For the text-containing cell, return its midpoint in (x, y) coordinate format. 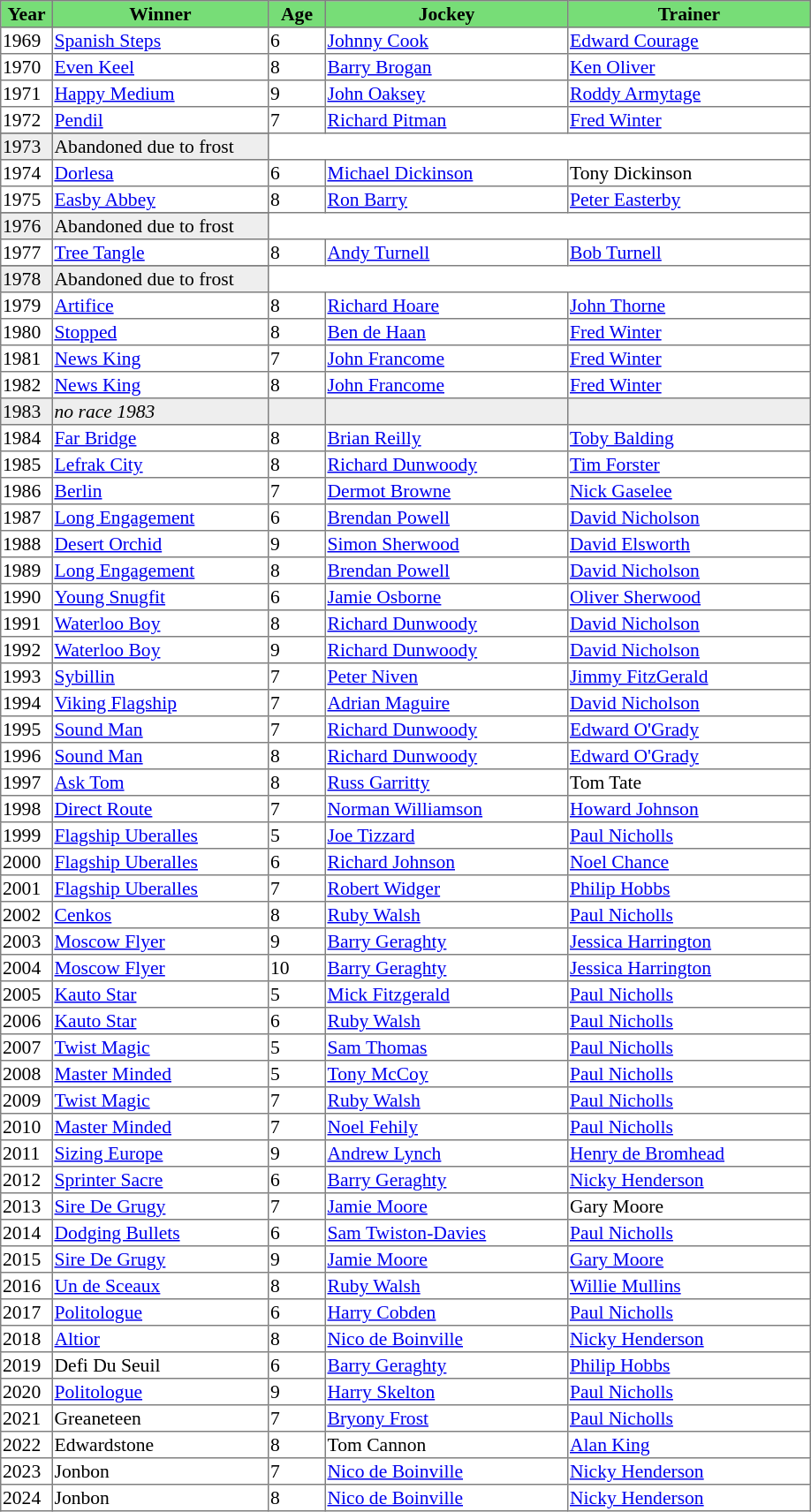
2000 (27, 862)
Harry Skelton (446, 1392)
Noel Chance (689, 862)
1969 (27, 41)
Norman Williamson (446, 809)
2007 (27, 1047)
Dodging Bullets (160, 1233)
Ask Tom (160, 782)
1989 (27, 571)
Tony Dickinson (689, 173)
Trainer (689, 14)
Young Snugfit (160, 597)
Direct Route (160, 809)
2023 (27, 1471)
2009 (27, 1100)
2017 (27, 1312)
1982 (27, 385)
Happy Medium (160, 94)
Sybillin (160, 677)
David Elsworth (689, 544)
Edwardstone (160, 1445)
Richard Johnson (446, 862)
Artifice (160, 306)
1998 (27, 809)
Cenkos (160, 915)
Russ Garritty (446, 782)
Greaneteen (160, 1418)
2003 (27, 941)
Alan King (689, 1445)
Tim Forster (689, 465)
Easby Abbey (160, 200)
Richard Hoare (446, 306)
Dermot Browne (446, 491)
Jockey (446, 14)
Howard Johnson (689, 809)
2005 (27, 994)
1983 (27, 412)
1995 (27, 730)
Barry Brogan (446, 67)
no race 1983 (160, 412)
Un de Sceaux (160, 1286)
Willie Mullins (689, 1286)
1979 (27, 306)
1993 (27, 677)
Andrew Lynch (446, 1153)
Simon Sherwood (446, 544)
Ken Oliver (689, 67)
Adrian Maguire (446, 703)
1994 (27, 703)
1972 (27, 120)
Brian Reilly (446, 438)
Sam Twiston-Davies (446, 1233)
Ben de Haan (446, 332)
Spanish Steps (160, 41)
1974 (27, 173)
John Oaksey (446, 94)
2008 (27, 1074)
1999 (27, 835)
1992 (27, 650)
1980 (27, 332)
1978 (27, 279)
Harry Cobden (446, 1312)
1977 (27, 253)
Tony McCoy (446, 1074)
Toby Balding (689, 438)
Pendil (160, 120)
2021 (27, 1418)
2012 (27, 1180)
1973 (27, 147)
2020 (27, 1392)
Viking Flagship (160, 703)
Noel Fehily (446, 1127)
Sizing Europe (160, 1153)
Mick Fitzgerald (446, 994)
2006 (27, 1021)
1985 (27, 465)
Henry de Bromhead (689, 1153)
Roddy Armytage (689, 94)
2013 (27, 1206)
Oliver Sherwood (689, 597)
2024 (27, 1498)
Even Keel (160, 67)
1991 (27, 624)
1986 (27, 491)
1984 (27, 438)
Robert Widger (446, 888)
Joe Tizzard (446, 835)
1997 (27, 782)
Tom Tate (689, 782)
Berlin (160, 491)
2002 (27, 915)
Sam Thomas (446, 1047)
1970 (27, 67)
1971 (27, 94)
1987 (27, 518)
Dorlesa (160, 173)
Tom Cannon (446, 1445)
Bryony Frost (446, 1418)
Lefrak City (160, 465)
1976 (27, 226)
2004 (27, 968)
Defi Du Seuil (160, 1365)
2022 (27, 1445)
2019 (27, 1365)
1975 (27, 200)
2014 (27, 1233)
2011 (27, 1153)
Richard Pitman (446, 120)
Michael Dickinson (446, 173)
Far Bridge (160, 438)
Winner (160, 14)
2016 (27, 1286)
2001 (27, 888)
Tree Tangle (160, 253)
Altior (160, 1339)
Year (27, 14)
Jimmy FitzGerald (689, 677)
John Thorne (689, 306)
Andy Turnell (446, 253)
1988 (27, 544)
Ron Barry (446, 200)
Stopped (160, 332)
1981 (27, 359)
Edward Courage (689, 41)
1990 (27, 597)
Sprinter Sacre (160, 1180)
2015 (27, 1259)
Johnny Cook (446, 41)
Jamie Osborne (446, 597)
Nick Gaselee (689, 491)
1996 (27, 756)
Peter Easterby (689, 200)
Peter Niven (446, 677)
2010 (27, 1127)
10 (297, 968)
Bob Turnell (689, 253)
Desert Orchid (160, 544)
2018 (27, 1339)
Age (297, 14)
